For the text-containing cell, return its midpoint in (x, y) coordinate format. 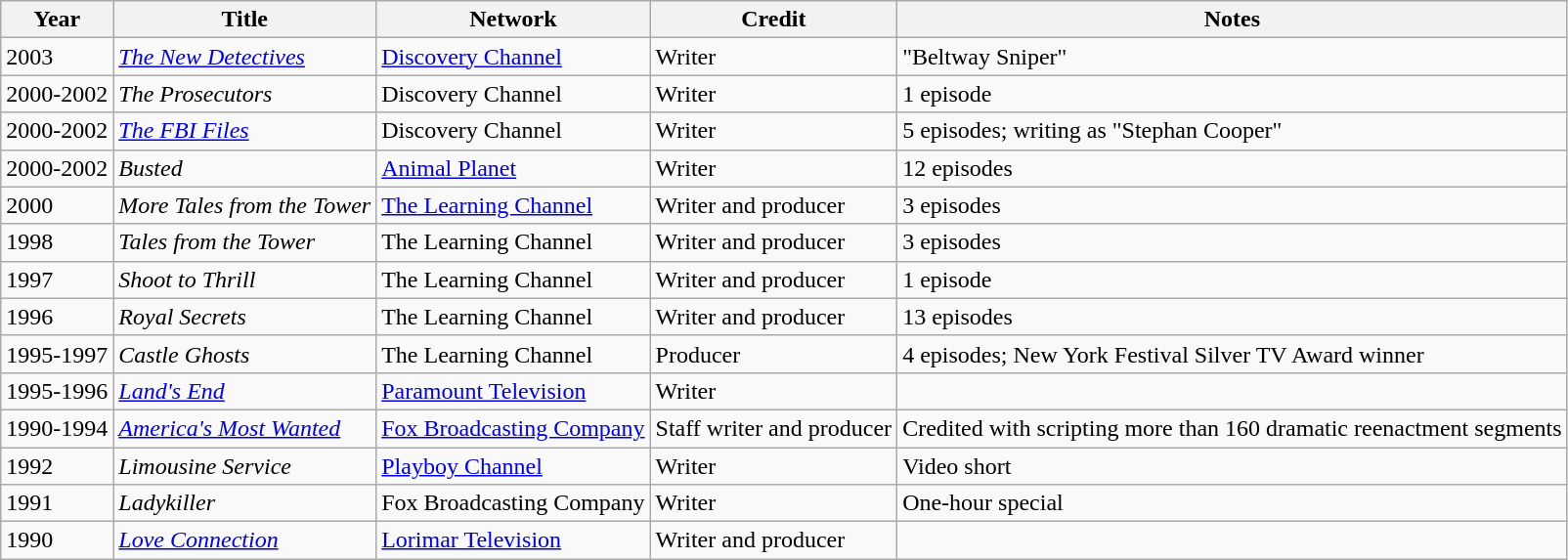
Title (244, 20)
Producer (774, 354)
Notes (1233, 20)
1990-1994 (57, 428)
Credited with scripting more than 160 dramatic reenactment segments (1233, 428)
1991 (57, 503)
Love Connection (244, 540)
1996 (57, 317)
Paramount Television (513, 391)
1995-1996 (57, 391)
Ladykiller (244, 503)
Playboy Channel (513, 466)
Busted (244, 168)
Credit (774, 20)
Year (57, 20)
Land's End (244, 391)
12 episodes (1233, 168)
Animal Planet (513, 168)
"Beltway Sniper" (1233, 57)
Shoot to Thrill (244, 280)
2000 (57, 205)
The FBI Files (244, 131)
Tales from the Tower (244, 242)
13 episodes (1233, 317)
1995-1997 (57, 354)
The New Detectives (244, 57)
1992 (57, 466)
More Tales from the Tower (244, 205)
4 episodes; New York Festival Silver TV Award winner (1233, 354)
One-hour special (1233, 503)
1998 (57, 242)
Royal Secrets (244, 317)
Network (513, 20)
The Prosecutors (244, 94)
1997 (57, 280)
Video short (1233, 466)
Castle Ghosts (244, 354)
1990 (57, 540)
Limousine Service (244, 466)
America's Most Wanted (244, 428)
2003 (57, 57)
5 episodes; writing as "Stephan Cooper" (1233, 131)
Staff writer and producer (774, 428)
Lorimar Television (513, 540)
